Determine the [x, y] coordinate at the center of the cell enclosing the given text.  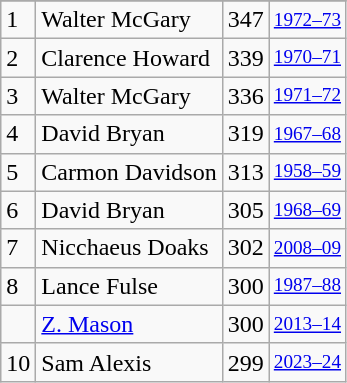
1958–59 [307, 172]
Nicchaeus Doaks [129, 248]
4 [18, 134]
Clarence Howard [129, 58]
305 [246, 210]
1971–72 [307, 96]
8 [18, 286]
1968–69 [307, 210]
6 [18, 210]
313 [246, 172]
1 [18, 20]
Carmon Davidson [129, 172]
319 [246, 134]
3 [18, 96]
Sam Alexis [129, 362]
336 [246, 96]
2 [18, 58]
299 [246, 362]
2023–24 [307, 362]
10 [18, 362]
7 [18, 248]
Z. Mason [129, 324]
347 [246, 20]
1972–73 [307, 20]
1970–71 [307, 58]
302 [246, 248]
2008–09 [307, 248]
1967–68 [307, 134]
1987–88 [307, 286]
339 [246, 58]
2013–14 [307, 324]
5 [18, 172]
Lance Fulse [129, 286]
